From the cell containing the given text, extract its center point as [x, y] coordinate. 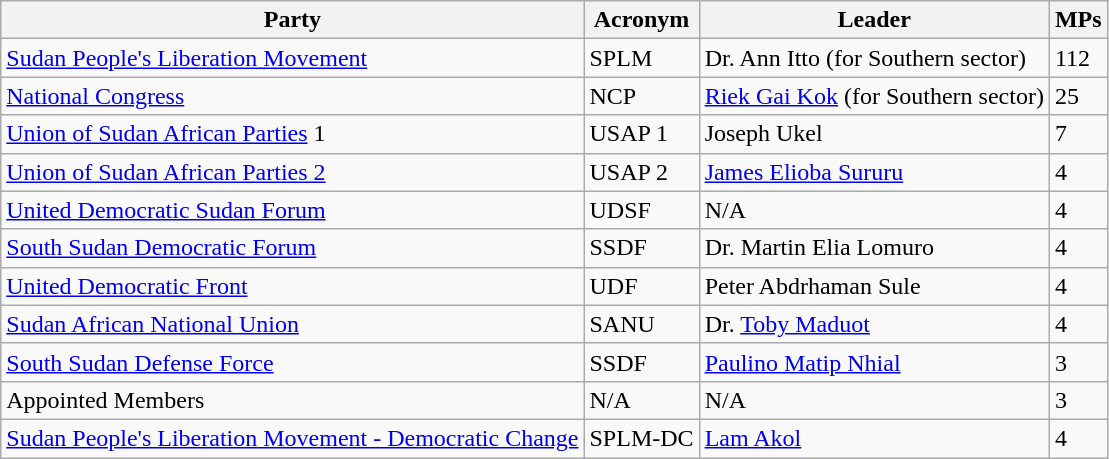
Union of Sudan African Parties 1 [292, 134]
Lam Akol [874, 438]
Dr. Ann Itto (for Southern sector) [874, 58]
NCP [642, 96]
Party [292, 20]
Dr. Toby Maduot [874, 324]
United Democratic Front [292, 286]
United Democratic Sudan Forum [292, 210]
Leader [874, 20]
National Congress [292, 96]
112 [1078, 58]
South Sudan Democratic Forum [292, 248]
Paulino Matip Nhial [874, 362]
Dr. Martin Elia Lomuro [874, 248]
Peter Abdrhaman Sule [874, 286]
Sudan People's Liberation Movement [292, 58]
Union of Sudan African Parties 2 [292, 172]
USAP 1 [642, 134]
7 [1078, 134]
SPLM-DC [642, 438]
Joseph Ukel [874, 134]
USAP 2 [642, 172]
Acronym [642, 20]
Riek Gai Kok (for Southern sector) [874, 96]
SPLM [642, 58]
UDSF [642, 210]
UDF [642, 286]
South Sudan Defense Force [292, 362]
SANU [642, 324]
Sudan African National Union [292, 324]
25 [1078, 96]
James Elioba Sururu [874, 172]
MPs [1078, 20]
Sudan People's Liberation Movement - Democratic Change [292, 438]
Appointed Members [292, 400]
